From the cell containing the given text, extract its center point as (x, y) coordinate. 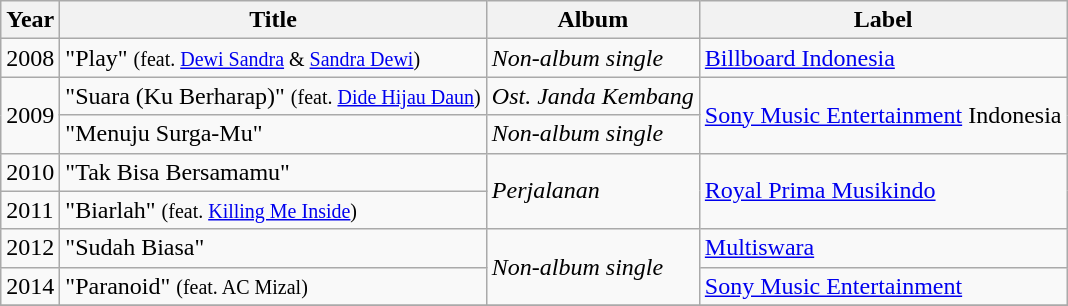
"Biarlah" (feat. Killing Me Inside) (273, 210)
Title (273, 20)
"Tak Bisa Bersamamu" (273, 172)
Royal Prima Musikindo (883, 191)
Billboard Indonesia (883, 58)
Album (592, 20)
Sony Music Entertainment (883, 286)
"Paranoid" (feat. AC Mizal) (273, 286)
Multiswara (883, 248)
Perjalanan (592, 191)
2011 (30, 210)
2008 (30, 58)
"Suara (Ku Berharap)" (feat. Dide Hijau Daun) (273, 96)
"Play" (feat. Dewi Sandra & Sandra Dewi) (273, 58)
2012 (30, 248)
2014 (30, 286)
Label (883, 20)
Year (30, 20)
2009 (30, 115)
Sony Music Entertainment Indonesia (883, 115)
"Menuju Surga-Mu" (273, 134)
2010 (30, 172)
Ost. Janda Kembang (592, 96)
"Sudah Biasa" (273, 248)
